Detect which cell encompasses the target text, then output its (X, Y) center coordinate. 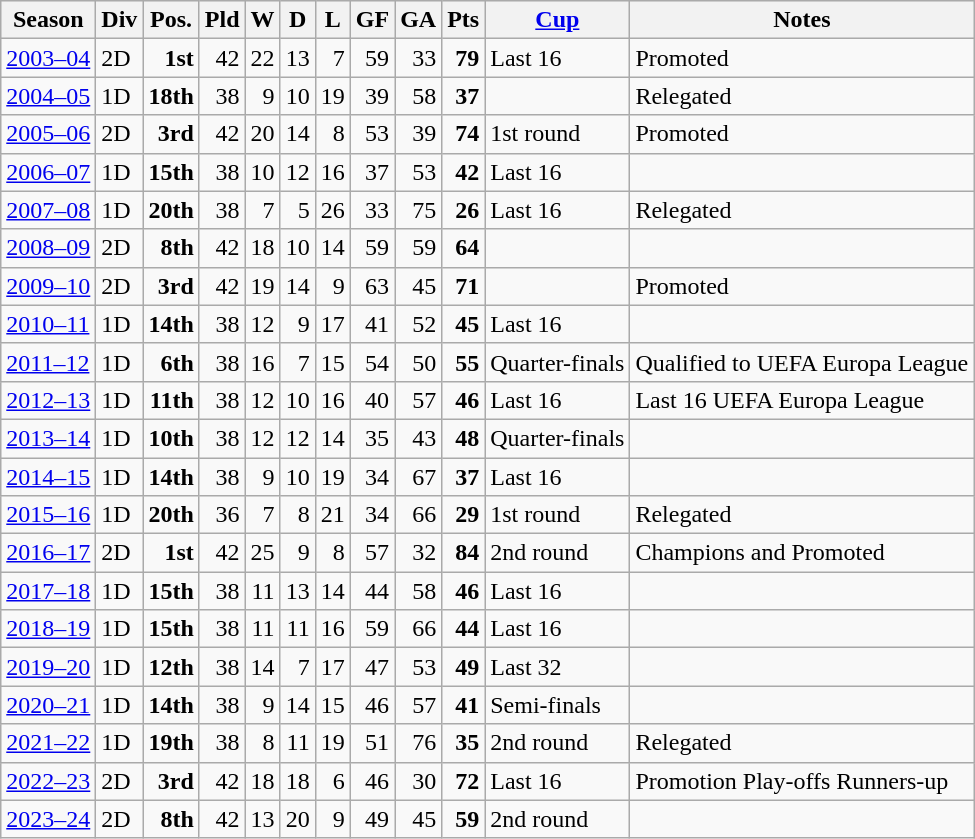
L (332, 20)
52 (418, 324)
29 (464, 515)
71 (464, 286)
79 (464, 58)
Champions and Promoted (802, 553)
74 (464, 134)
6th (171, 362)
Notes (802, 20)
2008–09 (48, 248)
2013–14 (48, 438)
2009–10 (48, 286)
5 (298, 210)
2005–06 (48, 134)
Pos. (171, 20)
2010–11 (48, 324)
2022–23 (48, 781)
2014–15 (48, 477)
2017–18 (48, 591)
19th (171, 743)
55 (464, 362)
11th (171, 400)
10th (171, 438)
32 (418, 553)
25 (262, 553)
Pld (222, 20)
Last 16 UEFA Europa League (802, 400)
2019–20 (48, 667)
2021–22 (48, 743)
GA (418, 20)
51 (372, 743)
75 (418, 210)
2007–08 (48, 210)
40 (372, 400)
36 (222, 515)
2011–12 (48, 362)
43 (418, 438)
Cup (558, 20)
12th (171, 667)
2006–07 (48, 172)
D (298, 20)
22 (262, 58)
Pts (464, 20)
Qualified to UEFA Europa League (802, 362)
GF (372, 20)
Last 32 (558, 667)
2020–21 (48, 705)
50 (418, 362)
W (262, 20)
2023–24 (48, 819)
72 (464, 781)
2012–13 (48, 400)
67 (418, 477)
2018–19 (48, 629)
2015–16 (48, 515)
Promotion Play-offs Runners-up (802, 781)
48 (464, 438)
Semi-finals (558, 705)
Div (120, 20)
76 (418, 743)
84 (464, 553)
6 (332, 781)
47 (372, 667)
64 (464, 248)
63 (372, 286)
2004–05 (48, 96)
18th (171, 96)
54 (372, 362)
21 (332, 515)
2003–04 (48, 58)
Season (48, 20)
30 (418, 781)
2016–17 (48, 553)
